Return the (X, Y) coordinate for the center point of the cell that contains the specified text.  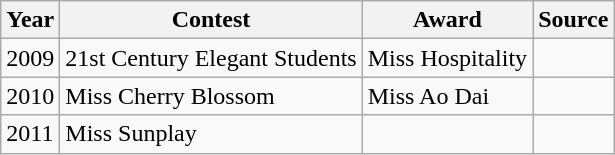
2011 (30, 134)
21st Century Elegant Students (211, 58)
Year (30, 20)
Miss Hospitality (447, 58)
2010 (30, 96)
Source (574, 20)
2009 (30, 58)
Miss Ao Dai (447, 96)
Miss Cherry Blossom (211, 96)
Contest (211, 20)
Award (447, 20)
Miss Sunplay (211, 134)
